Output the [X, Y] coordinate of the center of the cell containing the given text.  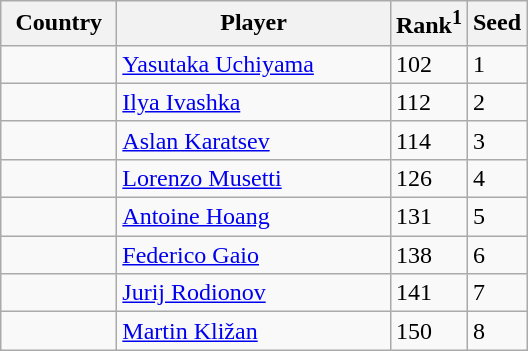
112 [428, 102]
Rank1 [428, 24]
Lorenzo Musetti [254, 178]
Player [254, 24]
Seed [496, 24]
Federico Gaio [254, 255]
Martin Kližan [254, 331]
4 [496, 178]
8 [496, 331]
141 [428, 293]
150 [428, 331]
1 [496, 64]
Aslan Karatsev [254, 140]
3 [496, 140]
Ilya Ivashka [254, 102]
Yasutaka Uchiyama [254, 64]
Antoine Hoang [254, 217]
138 [428, 255]
2 [496, 102]
114 [428, 140]
Jurij Rodionov [254, 293]
5 [496, 217]
7 [496, 293]
6 [496, 255]
Country [59, 24]
131 [428, 217]
102 [428, 64]
126 [428, 178]
